Scan for the cell matching the given text and deliver its [x, y] coordinate at center. 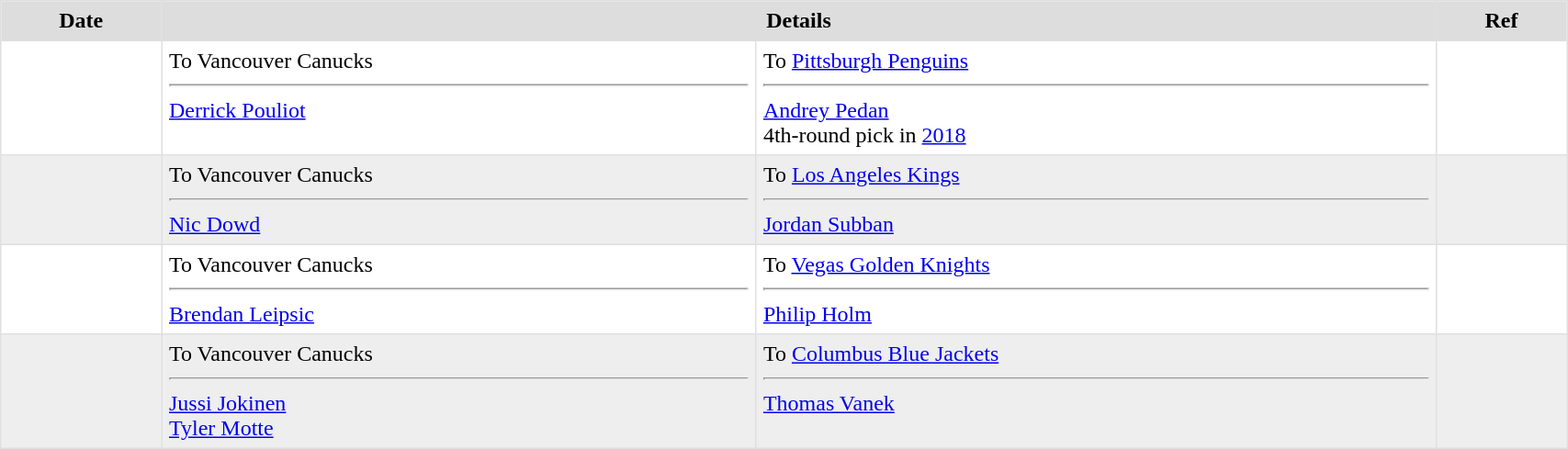
To Los Angeles KingsJordan Subban [1097, 200]
To Pittsburgh PenguinsAndrey Pedan4th-round pick in 2018 [1097, 97]
To Columbus Blue JacketsThomas Vanek [1097, 391]
To Vancouver CanucksNic Dowd [459, 200]
To Vancouver CanucksBrendan Leipsic [459, 289]
To Vegas Golden KnightsPhilip Holm [1097, 289]
Ref [1501, 21]
To Vancouver CanucksJussi JokinenTyler Motte [459, 391]
Date [81, 21]
To Vancouver CanucksDerrick Pouliot [459, 97]
Details [799, 21]
